From the cell containing the given text, extract its center point as [X, Y] coordinate. 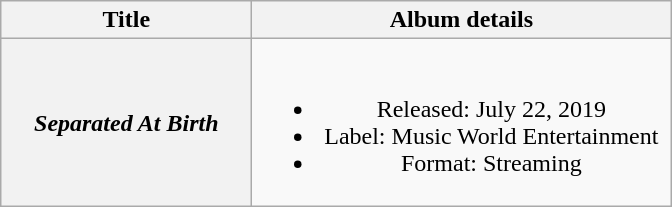
Released: July 22, 2019Label: Music World EntertainmentFormat: Streaming [462, 122]
Title [126, 20]
Separated At Birth [126, 122]
Album details [462, 20]
